From the cell containing the given text, extract its center point as (x, y) coordinate. 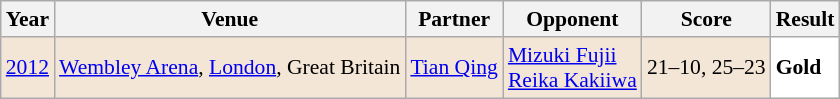
Mizuki Fujii Reika Kakiiwa (572, 68)
Score (706, 19)
Partner (454, 19)
Tian Qing (454, 68)
Year (28, 19)
Venue (230, 19)
2012 (28, 68)
Opponent (572, 19)
Wembley Arena, London, Great Britain (230, 68)
Result (806, 19)
Gold (806, 68)
21–10, 25–23 (706, 68)
